Find where the given text appears and provide that cell's center as [x, y] coordinate. 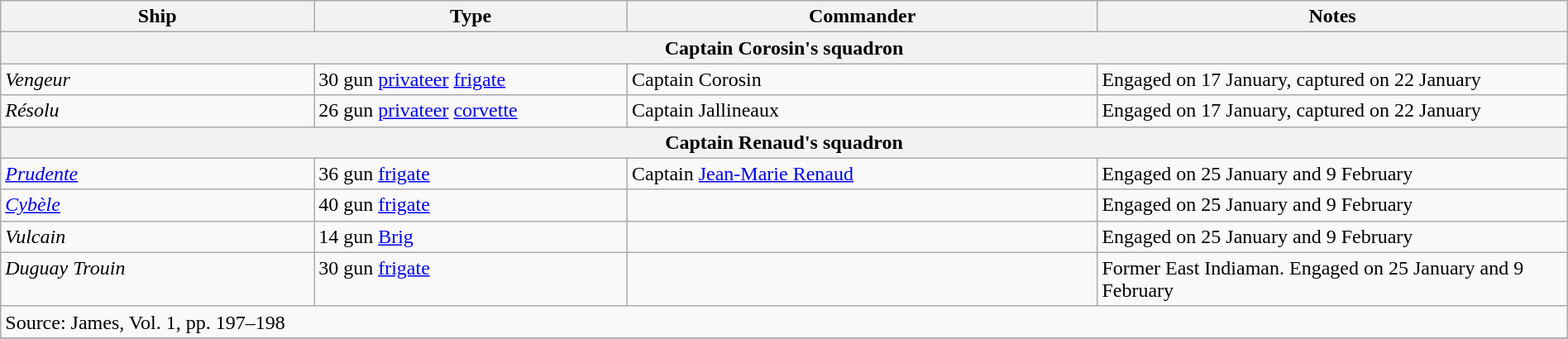
Vulcain [157, 236]
Captain Renaud's squadron [784, 142]
Notes [1332, 17]
40 gun frigate [471, 205]
Ship [157, 17]
Vengeur [157, 79]
Captain Jean-Marie Renaud [863, 174]
14 gun Brig [471, 236]
30 gun privateer frigate [471, 79]
Résolu [157, 111]
Prudente [157, 174]
30 gun frigate [471, 279]
Captain Corosin's squadron [784, 48]
26 gun privateer corvette [471, 111]
Captain Corosin [863, 79]
Duguay Trouin [157, 279]
Captain Jallineaux [863, 111]
Source: James, Vol. 1, pp. 197–198 [784, 322]
Cybèle [157, 205]
Type [471, 17]
Former East Indiaman. Engaged on 25 January and 9 February [1332, 279]
Commander [863, 17]
36 gun frigate [471, 174]
